Search for the cell housing the specified text and yield its (X, Y) center coordinate. 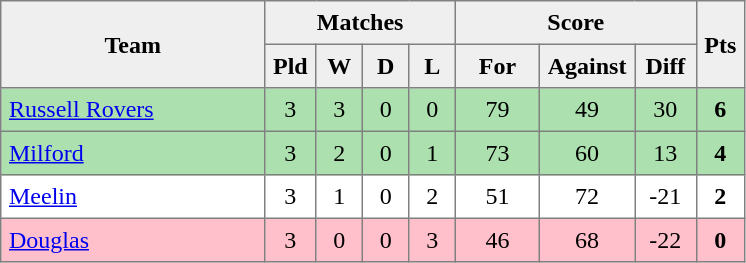
Diff (666, 66)
49 (586, 110)
79 (497, 110)
68 (586, 240)
-21 (666, 197)
72 (586, 197)
Pld (290, 66)
Team (133, 44)
4 (720, 153)
Matches (360, 23)
Score (576, 23)
Douglas (133, 240)
-22 (666, 240)
46 (497, 240)
D (385, 66)
Milford (133, 153)
Pts (720, 44)
For (497, 66)
51 (497, 197)
6 (720, 110)
30 (666, 110)
73 (497, 153)
13 (666, 153)
60 (586, 153)
Meelin (133, 197)
W (339, 66)
Russell Rovers (133, 110)
Against (586, 66)
L (432, 66)
